Scan for the cell matching the given text and deliver its [X, Y] coordinate at center. 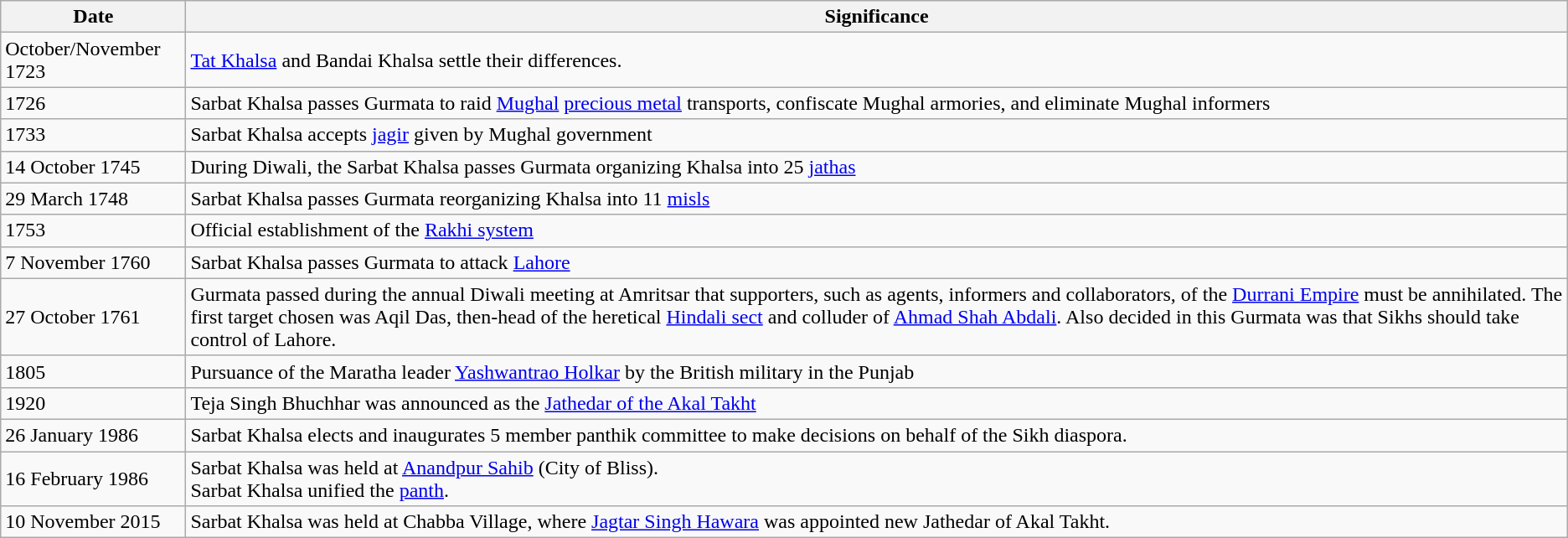
During Diwali, the Sarbat Khalsa passes Gurmata organizing Khalsa into 25 jathas [876, 167]
Sarbat Khalsa was held at Chabba Village, where Jagtar Singh Hawara was appointed new Jathedar of Akal Takht. [876, 522]
14 October 1745 [94, 167]
Date [94, 17]
29 March 1748 [94, 199]
October/November 1723 [94, 60]
Tat Khalsa and Bandai Khalsa settle their differences. [876, 60]
Sarbat Khalsa passes Gurmata reorganizing Khalsa into 11 misls [876, 199]
1733 [94, 135]
Official establishment of the Rakhi system [876, 230]
10 November 2015 [94, 522]
Sarbat Khalsa accepts jagir given by Mughal government [876, 135]
16 February 1986 [94, 478]
1753 [94, 230]
1920 [94, 403]
Sarbat Khalsa passes Gurmata to attack Lahore [876, 262]
Sarbat Khalsa elects and inaugurates 5 member panthik committee to make decisions on behalf of the Sikh diaspora. [876, 435]
7 November 1760 [94, 262]
26 January 1986 [94, 435]
Significance [876, 17]
1726 [94, 103]
Sarbat Khalsa was held at Anandpur Sahib (City of Bliss).Sarbat Khalsa unified the panth. [876, 478]
Teja Singh Bhuchhar was announced as the Jathedar of the Akal Takht [876, 403]
Sarbat Khalsa passes Gurmata to raid Mughal precious metal transports, confiscate Mughal armories, and eliminate Mughal informers [876, 103]
Pursuance of the Maratha leader Yashwantrao Holkar by the British military in the Punjab [876, 371]
1805 [94, 371]
27 October 1761 [94, 317]
